Pinpoint the cell where the given text exists, returning its [X, Y] midpoint coordinate. 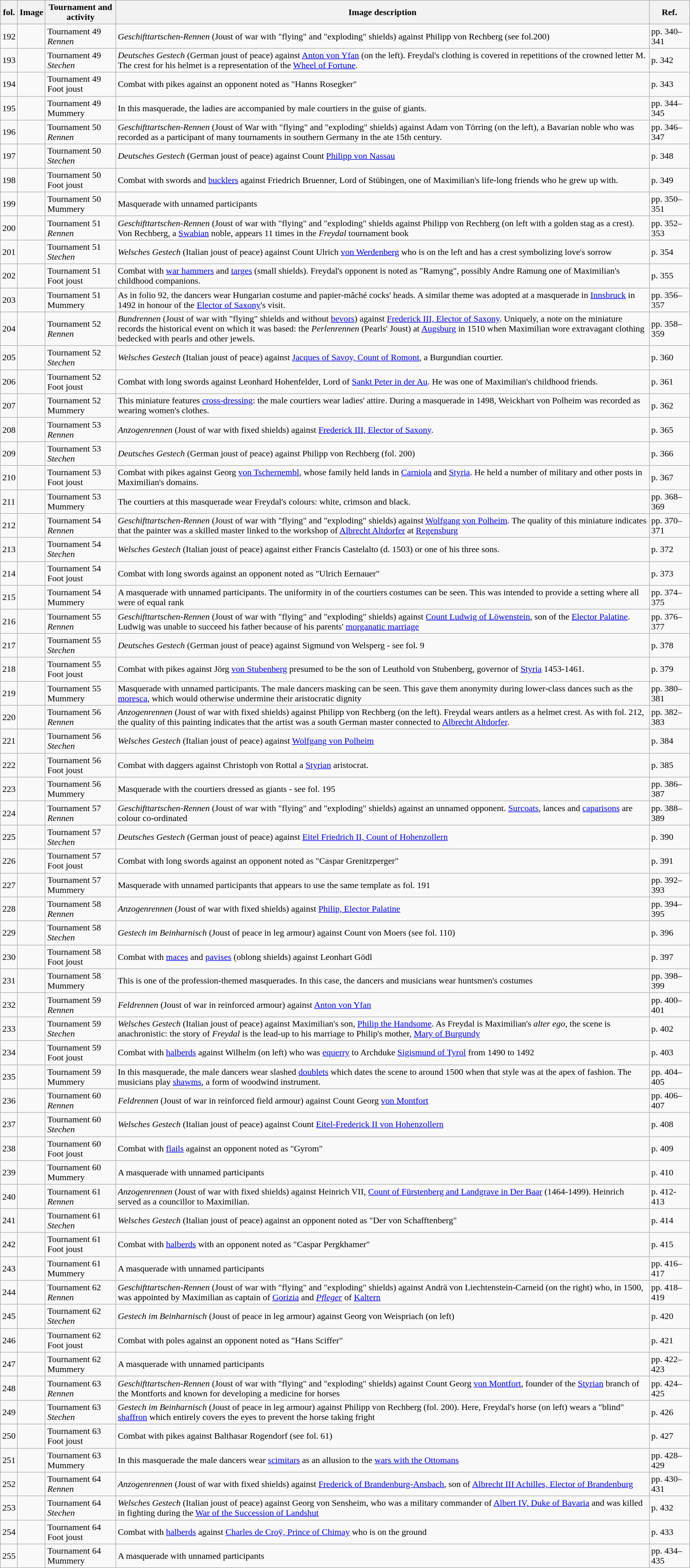
Tournament 53 Mummery [80, 502]
Tournament 57 Mummery [80, 885]
p. 366 [669, 454]
Anzogenrennen (Joust of war with fixed shields) against Philip, Elector Palatine [383, 909]
Tournament 58 Stechen [80, 933]
221 [9, 741]
Tournament 62 Foot joust [80, 1340]
Tournament 49 Stechen [80, 60]
Tournament 50 Foot joust [80, 180]
201 [9, 252]
pp. 424–425 [669, 1388]
Tournament 60 Foot joust [80, 1148]
Tournament 60 Rennen [80, 1101]
pp. 404–405 [669, 1076]
238 [9, 1148]
The courtiers at this masquerade wear Freydal's colours: white, crimson and black. [383, 502]
Deutsches Gestech (German joust of peace) against Sigmund von Welsperg - see fol. 9 [383, 645]
Combat with long swords against an opponent noted as "Caspar Grenitzperger" [383, 861]
Tournament 63 Rennen [80, 1388]
Tournament 50 Stechen [80, 156]
Tournament 53 Foot joust [80, 477]
Tournament 50 Mummery [80, 204]
p. 390 [669, 837]
pp. 394–395 [669, 909]
Welsches Gestech (Italian joust of peace) against Wolfgang von Polheim [383, 741]
239 [9, 1173]
p. 409 [669, 1148]
Combat with halberds with an opponent noted as "Caspar Pergkhamer" [383, 1244]
Tournament 58 Mummery [80, 981]
p. 403 [669, 1053]
206 [9, 382]
Tournament 61 Foot joust [80, 1244]
255 [9, 1556]
p. 342 [669, 60]
Tournament 56 Stechen [80, 741]
Tournament 52 Mummery [80, 406]
Combat with pikes against Balthasar Rogendorf (see fol. 61) [383, 1436]
pp. 370–371 [669, 525]
p. 362 [669, 406]
209 [9, 454]
Combat with long swords against an opponent noted as "Ulrich Eernauer" [383, 573]
p. 391 [669, 861]
p. 360 [669, 358]
Combat with poles against an opponent noted as "Hans Sciffer" [383, 1340]
p. 365 [669, 429]
p. 433 [669, 1532]
241 [9, 1221]
197 [9, 156]
Tournament 55 Mummery [80, 693]
pp. 416–417 [669, 1269]
Combat with pikes against an opponent noted as "Hanns Rosegker" [383, 84]
Tournament 59 Stechen [80, 1028]
p. 432 [669, 1508]
Tournament 58 Rennen [80, 909]
242 [9, 1244]
Tournament 52 Stechen [80, 358]
231 [9, 981]
Tournament 63 Stechen [80, 1412]
p. 420 [669, 1316]
Ref. [669, 13]
Tournament 49 Rennen [80, 36]
Tournament 51 Foot joust [80, 276]
Combat with long swords against Leonhard Hohenfelder, Lord of Sankt Peter in der Au. He was one of Maximilian's childhood friends. [383, 382]
Tournament 64 Foot joust [80, 1532]
Tournament 62 Mummery [80, 1364]
Combat with daggers against Christoph von Rottal a Styrian aristocrat. [383, 765]
Tournament 56 Foot joust [80, 765]
200 [9, 228]
245 [9, 1316]
p. 373 [669, 573]
Tournament 59 Foot joust [80, 1053]
pp. 400–401 [669, 1005]
fol. [9, 13]
250 [9, 1436]
p. 410 [669, 1173]
Welsches Gestech (Italian joust of peace) against Count Ulrich von Werdenberg who is on the left and has a crest symbolizing love's sorrow [383, 252]
Tournament 51 Stechen [80, 252]
p. 367 [669, 477]
Anzogenrennen (Joust of war with fixed shields) against Frederick of Brandenburg-Ansbach, son of Albrecht III Achilles, Elector of Brandenburg [383, 1484]
Combat with halberds against Wilhelm (on left) who was equerry to Archduke Sigismund of Tyrol from 1490 to 1492 [383, 1053]
Tournament 64 Stechen [80, 1508]
pp. 386–387 [669, 789]
219 [9, 693]
Tournament 58 Foot joust [80, 957]
p. 378 [669, 645]
Tournament 64 Rennen [80, 1484]
208 [9, 429]
Masquerade with the courtiers dressed as giants - see fol. 195 [383, 789]
207 [9, 406]
235 [9, 1076]
Tournament 59 Mummery [80, 1076]
Tournament and activity [80, 13]
Welsches Gestech (Italian joust of peace) against Count Eitel-Frederick II von Hohenzollern [383, 1125]
p. 414 [669, 1221]
Tournament 54 Rennen [80, 525]
pp. 374–375 [669, 597]
218 [9, 669]
Tournament 54 Stechen [80, 550]
pp. 428–429 [669, 1460]
Tournament 52 Rennen [80, 329]
Deutsches Gestech (German joust of peace) against Eitel Friedrich II, Count of Hohenzollern [383, 837]
Tournament 62 Stechen [80, 1316]
Tournament 49 Mummery [80, 108]
p. 397 [669, 957]
pp. 422–423 [669, 1364]
pp. 358–359 [669, 329]
p. 361 [669, 382]
Deutsches Gestech (German joust of peace) against Philipp von Rechberg (fol. 200) [383, 454]
pp. 376–377 [669, 621]
253 [9, 1508]
pp. 388–389 [669, 813]
210 [9, 477]
p. 426 [669, 1412]
Tournament 57 Stechen [80, 837]
237 [9, 1125]
246 [9, 1340]
204 [9, 329]
Welsches Gestech (Italian joust of peace) against an opponent noted as "Der von Schafftenberg" [383, 1221]
Welsches Gestech (Italian joust of peace) against either Francis Castelalto (d. 1503) or one of his three sons. [383, 550]
254 [9, 1532]
243 [9, 1269]
249 [9, 1412]
Tournament 51 Rennen [80, 228]
Gestech im Beinharnisch (Joust of peace in leg armour) against Georg von Weispriach (on left) [383, 1316]
Image [32, 13]
Tournament 57 Rennen [80, 813]
p. 396 [669, 933]
pp. 340–341 [669, 36]
p. 427 [669, 1436]
Tournament 49 Foot joust [80, 84]
Masquerade with unnamed participants [383, 204]
247 [9, 1364]
205 [9, 358]
p. 408 [669, 1125]
217 [9, 645]
240 [9, 1196]
222 [9, 765]
Feldrennen (Joust of war in reinforced armour) against Anton von Yfan [383, 1005]
In this masquerade, the ladies are accompanied by male courtiers in the guise of giants. [383, 108]
Image description [383, 13]
227 [9, 885]
Tournament 56 Mummery [80, 789]
p. 349 [669, 180]
p. 348 [669, 156]
pp. 356–357 [669, 300]
p. 354 [669, 252]
248 [9, 1388]
194 [9, 84]
Tournament 61 Mummery [80, 1269]
220 [9, 718]
Tournament 54 Mummery [80, 597]
Tournament 53 Stechen [80, 454]
Tournament 54 Foot joust [80, 573]
212 [9, 525]
233 [9, 1028]
195 [9, 108]
193 [9, 60]
pp. 392–393 [669, 885]
Tournament 55 Foot joust [80, 669]
230 [9, 957]
Deutsches Gestech (German joust of peace) against Count Philipp von Nassau [383, 156]
Tournament 52 Foot joust [80, 382]
p. 355 [669, 276]
Tournament 59 Rennen [80, 1005]
Tournament 51 Mummery [80, 300]
Tournament 53 Rennen [80, 429]
pp. 430–431 [669, 1484]
pp. 368–369 [669, 502]
Tournament 56 Rennen [80, 718]
199 [9, 204]
pp. 344–345 [669, 108]
Tournament 60 Mummery [80, 1173]
Tournament 64 Mummery [80, 1556]
Tournament 57 Foot joust [80, 861]
226 [9, 861]
203 [9, 300]
pp. 406–407 [669, 1101]
This is one of the profession-themed masquerades. In this case, the dancers and musicians wear huntsmen's costumes [383, 981]
Tournament 60 Stechen [80, 1125]
Geschifttartschen-Rennen (Joust of war with "flying" and "exploding" shields) against Philipp von Rechberg (see fol.200) [383, 36]
198 [9, 180]
223 [9, 789]
Tournament 50 Rennen [80, 132]
192 [9, 36]
Tournament 62 Rennen [80, 1292]
214 [9, 573]
pp. 398–399 [669, 981]
234 [9, 1053]
229 [9, 933]
232 [9, 1005]
pp. 350–351 [669, 204]
228 [9, 909]
p. 421 [669, 1340]
pp. 380–381 [669, 693]
Tournament 63 Foot joust [80, 1436]
224 [9, 813]
225 [9, 837]
pp. 346–347 [669, 132]
pp. 352–353 [669, 228]
Combat with pikes against Jörg von Stubenberg presumed to be the son of Leuthold von Stubenberg, governor of Styria 1453-1461. [383, 669]
196 [9, 132]
Feldrennen (Joust of war in reinforced field armour) against Count Georg von Montfort [383, 1101]
In this masquerade the male dancers wear scimitars as an allusion to the wars with the Ottomans [383, 1460]
Combat with flails against an opponent noted as "Gyrom" [383, 1148]
p. 384 [669, 741]
Welsches Gestech (Italian joust of peace) against Jacques of Savoy, Count of Romont, a Burgundian courtier. [383, 358]
p. 415 [669, 1244]
Combat with halberds against Charles de Croÿ, Prince of Chimay who is on the ground [383, 1532]
p. 343 [669, 84]
Tournament 61 Rennen [80, 1196]
Anzogenrennen (Joust of war with fixed shields) against Frederick III, Elector of Saxony. [383, 429]
pp. 382–383 [669, 718]
216 [9, 621]
236 [9, 1101]
Tournament 55 Stechen [80, 645]
Tournament 61 Stechen [80, 1221]
p. 372 [669, 550]
244 [9, 1292]
213 [9, 550]
Tournament 63 Mummery [80, 1460]
Masquerade with unnamed participants that appears to use the same template as fol. 191 [383, 885]
Tournament 55 Rennen [80, 621]
252 [9, 1484]
202 [9, 276]
p. 402 [669, 1028]
Combat with maces and pavises (oblong shields) against Leonhart Gödl [383, 957]
251 [9, 1460]
211 [9, 502]
pp. 418–419 [669, 1292]
Gestech im Beinharnisch (Joust of peace in leg armour) against Count von Moers (see fol. 110) [383, 933]
p. 385 [669, 765]
pp. 434–435 [669, 1556]
Combat with swords and bucklers against Friedrich Bruenner, Lord of Stübingen, one of Maximilian's life-long friends who he grew up with. [383, 180]
215 [9, 597]
p. 379 [669, 669]
p. 412-413 [669, 1196]
